Scan for the cell matching the given text and deliver its (x, y) coordinate at center. 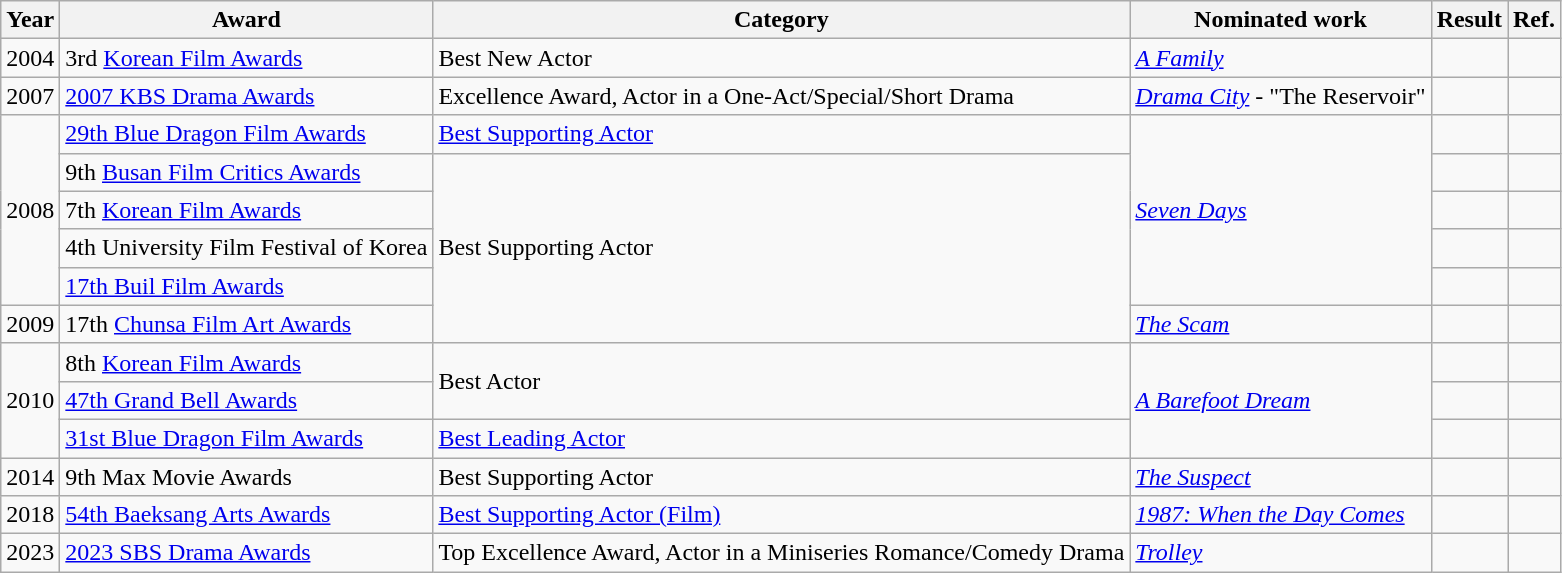
Nominated work (1280, 20)
Best Supporting Actor (Film) (782, 515)
2023 (30, 553)
Excellence Award, Actor in a One-Act/Special/Short Drama (782, 96)
2004 (30, 58)
47th Grand Bell Awards (246, 400)
Year (30, 20)
2007 KBS Drama Awards (246, 96)
Best Leading Actor (782, 438)
54th Baeksang Arts Awards (246, 515)
9th Max Movie Awards (246, 477)
A Family (1280, 58)
Seven Days (1280, 210)
17th Chunsa Film Art Awards (246, 324)
Ref. (1534, 20)
Best Actor (782, 381)
2014 (30, 477)
Award (246, 20)
Drama City - "The Reservoir" (1280, 96)
The Suspect (1280, 477)
1987: When the Day Comes (1280, 515)
2010 (30, 400)
9th Busan Film Critics Awards (246, 172)
2007 (30, 96)
Top Excellence Award, Actor in a Miniseries Romance/Comedy Drama (782, 553)
Category (782, 20)
7th Korean Film Awards (246, 210)
17th Buil Film Awards (246, 286)
2009 (30, 324)
Best New Actor (782, 58)
8th Korean Film Awards (246, 362)
2023 SBS Drama Awards (246, 553)
29th Blue Dragon Film Awards (246, 134)
3rd Korean Film Awards (246, 58)
A Barefoot Dream (1280, 400)
31st Blue Dragon Film Awards (246, 438)
2008 (30, 210)
4th University Film Festival of Korea (246, 248)
Result (1469, 20)
Trolley (1280, 553)
The Scam (1280, 324)
2018 (30, 515)
